Find where the given text appears and provide that cell's center as (x, y) coordinate. 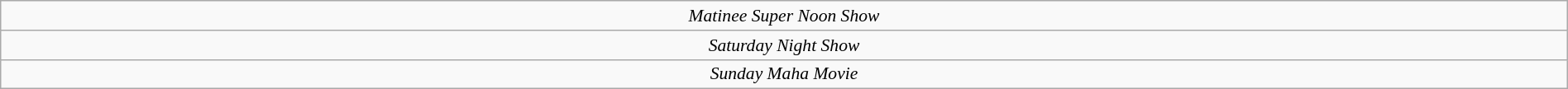
Saturday Night Show (784, 45)
Sunday Maha Movie (784, 74)
Matinee Super Noon Show (784, 16)
